Detect which cell encompasses the target text, then output its [X, Y] center coordinate. 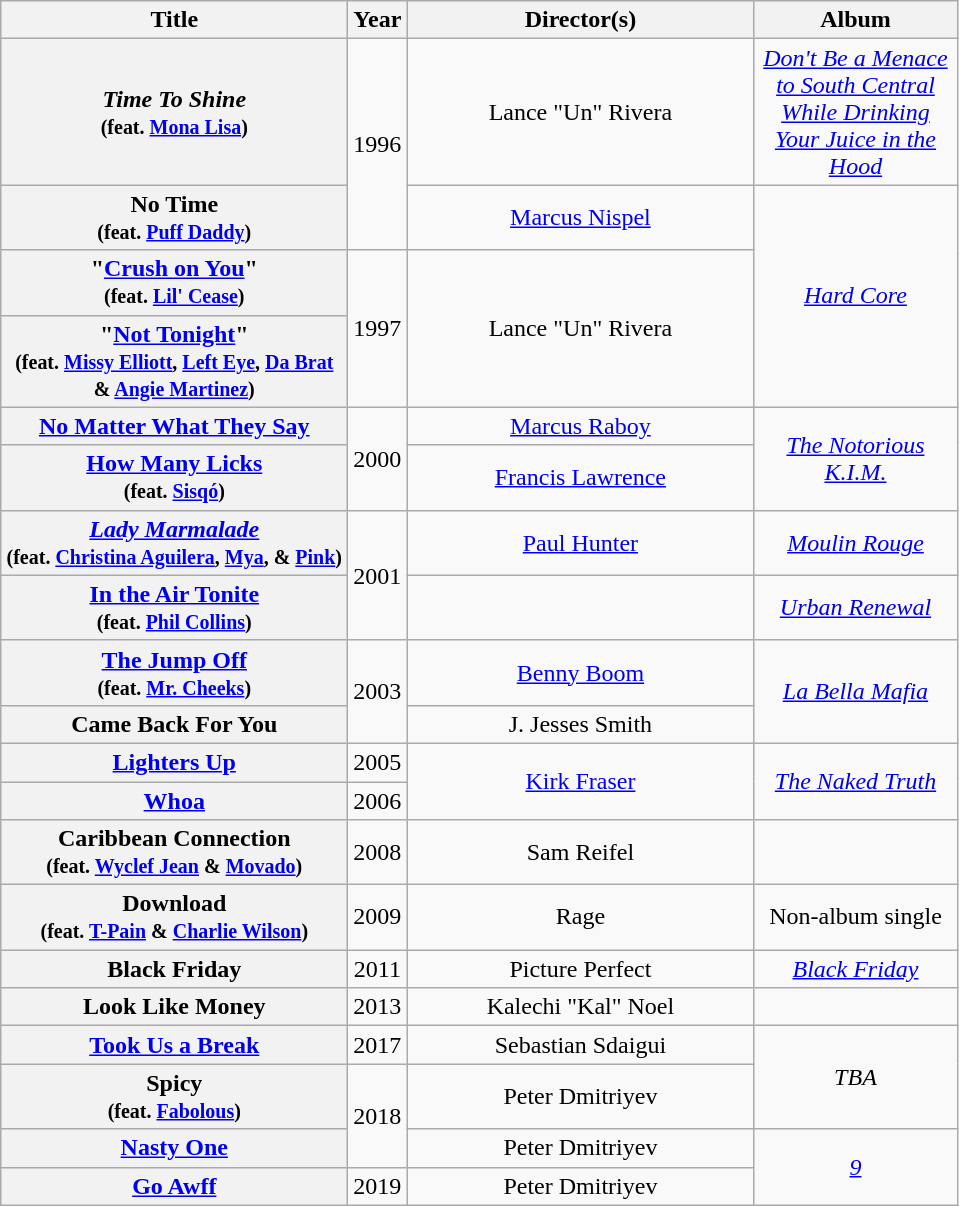
TBA [856, 1078]
Spicy (feat. Fabolous) [174, 1096]
Sam Reifel [580, 852]
The Notorious K.I.M. [856, 458]
Go Awff [174, 1186]
Came Back For You [174, 724]
2006 [378, 801]
Kirk Fraser [580, 781]
Hard Core [856, 296]
Whoa [174, 801]
Marcus Nispel [580, 218]
Download(feat. T-Pain & Charlie Wilson) [174, 918]
9 [856, 1167]
La Bella Mafia [856, 692]
Paul Hunter [580, 542]
No Matter What They Say [174, 426]
2008 [378, 852]
Nasty One [174, 1148]
Album [856, 20]
Francis Lawrence [580, 478]
Time To Shine(feat. Mona Lisa) [174, 112]
2001 [378, 575]
2018 [378, 1116]
Kalechi "Kal" Noel [580, 1007]
Year [378, 20]
2017 [378, 1045]
Don't Be a Menace to South Central While Drinking Your Juice in the Hood [856, 112]
Urban Renewal [856, 608]
Benny Boom [580, 672]
How Many Licks(feat. Sisqó) [174, 478]
2009 [378, 918]
2011 [378, 969]
Director(s) [580, 20]
"Crush on You"(feat. Lil' Cease) [174, 282]
2013 [378, 1007]
Lighters Up [174, 762]
Sebastian Sdaigui [580, 1045]
1996 [378, 144]
2019 [378, 1186]
Caribbean Connection(feat. Wyclef Jean & Movado) [174, 852]
The Naked Truth [856, 781]
Lady Marmalade (feat. Christina Aguilera, Mya, & Pink) [174, 542]
Rage [580, 918]
In the Air Tonite(feat. Phil Collins) [174, 608]
Picture Perfect [580, 969]
Look Like Money [174, 1007]
Title [174, 20]
2003 [378, 692]
1997 [378, 328]
No Time(feat. Puff Daddy) [174, 218]
2000 [378, 458]
"Not Tonight" (feat. Missy Elliott, Left Eye, Da Brat & Angie Martinez) [174, 361]
The Jump Off(feat. Mr. Cheeks) [174, 672]
Moulin Rouge [856, 542]
Took Us a Break [174, 1045]
J. Jesses Smith [580, 724]
Non-album single [856, 918]
2005 [378, 762]
Marcus Raboy [580, 426]
